Pinpoint the cell where the given text exists, returning its (X, Y) midpoint coordinate. 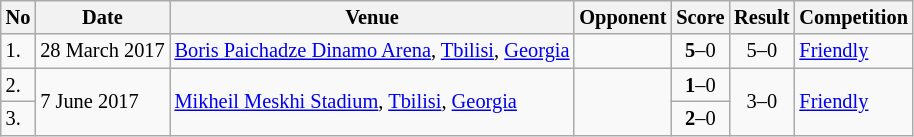
Result (762, 17)
Competition (853, 17)
Score (700, 17)
2. (18, 85)
Date (102, 17)
No (18, 17)
7 June 2017 (102, 102)
3. (18, 118)
3–0 (762, 102)
28 March 2017 (102, 51)
1. (18, 51)
1–0 (700, 85)
Opponent (622, 17)
Mikheil Meskhi Stadium, Tbilisi, Georgia (372, 102)
Venue (372, 17)
2–0 (700, 118)
Boris Paichadze Dinamo Arena, Tbilisi, Georgia (372, 51)
